From the cell containing the given text, extract its center point as [X, Y] coordinate. 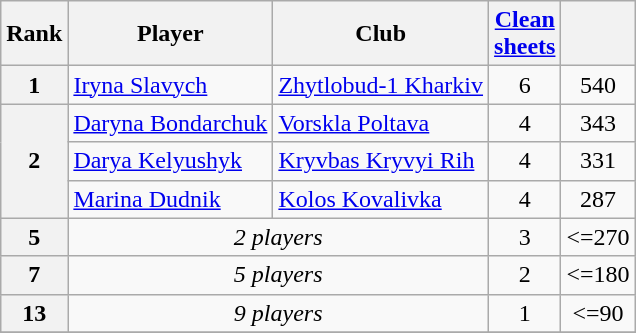
9 players [278, 313]
540 [598, 85]
2 players [278, 237]
Cleansheets [525, 34]
Iryna Slavych [170, 85]
Vorskla Poltava [381, 123]
287 [598, 199]
Kolos Kovalivka [381, 199]
343 [598, 123]
Club [381, 34]
331 [598, 161]
Zhytlobud-1 Kharkiv [381, 85]
Kryvbas Kryvyi Rih [381, 161]
<=90 [598, 313]
Rank [34, 34]
<=270 [598, 237]
Darya Kelyushyk [170, 161]
Marina Dudnik [170, 199]
13 [34, 313]
<=180 [598, 275]
Daryna Bondarchuk [170, 123]
3 [525, 237]
Player [170, 34]
5 players [278, 275]
7 [34, 275]
6 [525, 85]
5 [34, 237]
